For the text-containing cell, return its midpoint in (X, Y) coordinate format. 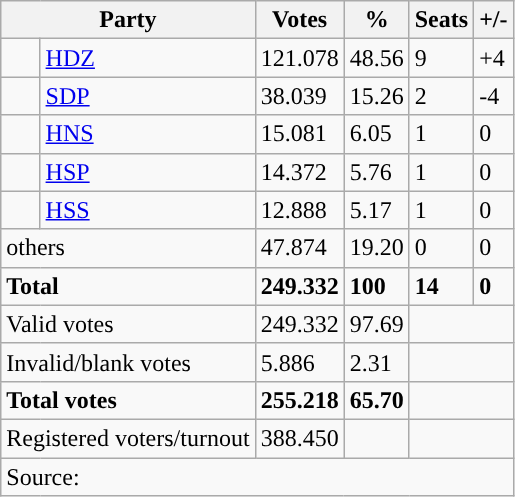
others (128, 248)
SDP (148, 96)
97.69 (376, 324)
Votes (300, 20)
-4 (494, 96)
47.874 (300, 248)
5.76 (376, 172)
5.886 (300, 362)
15.081 (300, 134)
14 (441, 286)
Valid votes (128, 324)
255.218 (300, 400)
2.31 (376, 362)
19.20 (376, 248)
48.56 (376, 58)
14.372 (300, 172)
HNS (148, 134)
Party (128, 20)
12.888 (300, 210)
15.26 (376, 96)
+/- (494, 20)
38.039 (300, 96)
+4 (494, 58)
9 (441, 58)
Invalid/blank votes (128, 362)
HSP (148, 172)
HSS (148, 210)
121.078 (300, 58)
Registered voters/turnout (128, 438)
100 (376, 286)
65.70 (376, 400)
Source: (257, 477)
388.450 (300, 438)
HDZ (148, 58)
Total (128, 286)
6.05 (376, 134)
% (376, 20)
2 (441, 96)
Total votes (128, 400)
Seats (441, 20)
5.17 (376, 210)
